Search for the cell housing the specified text and yield its (x, y) center coordinate. 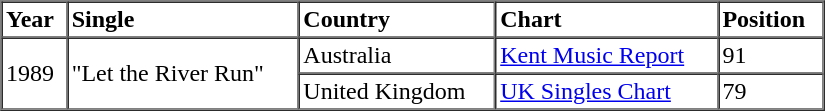
79 (771, 92)
Country (398, 20)
UK Singles Chart (607, 92)
Single (183, 20)
Position (771, 20)
United Kingdom (398, 92)
Kent Music Report (607, 56)
Australia (398, 56)
Year (35, 20)
"Let the River Run" (183, 74)
Chart (607, 20)
91 (771, 56)
1989 (35, 74)
